Capture the cell that displays the provided text and extract its (X, Y) central coordinate. 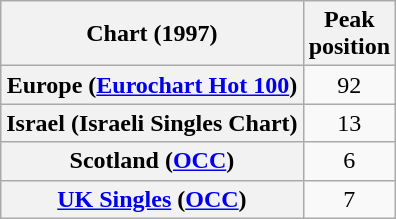
Israel (Israeli Singles Chart) (152, 123)
Peakposition (349, 34)
UK Singles (OCC) (152, 199)
6 (349, 161)
13 (349, 123)
7 (349, 199)
Europe (Eurochart Hot 100) (152, 85)
Scotland (OCC) (152, 161)
Chart (1997) (152, 34)
92 (349, 85)
